Search for the cell housing the specified text and yield its [x, y] center coordinate. 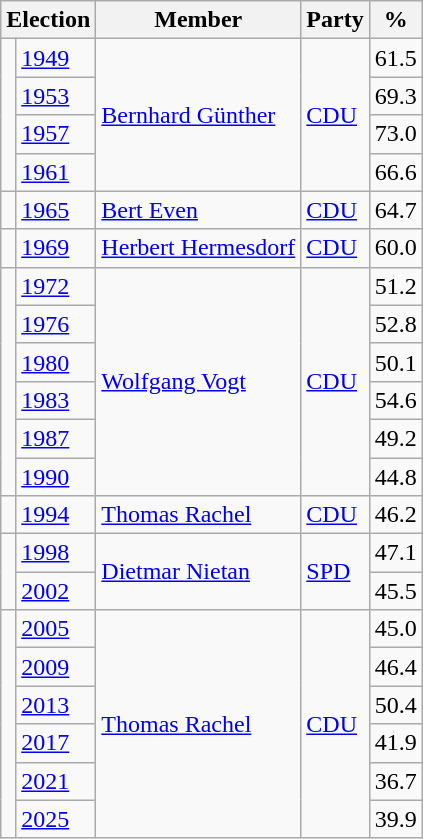
1969 [56, 248]
50.4 [396, 705]
54.6 [396, 400]
% [396, 20]
69.3 [396, 96]
1990 [56, 477]
2025 [56, 819]
1949 [56, 58]
44.8 [396, 477]
1976 [56, 324]
73.0 [396, 134]
1998 [56, 553]
Bert Even [198, 210]
50.1 [396, 362]
2021 [56, 781]
51.2 [396, 286]
49.2 [396, 438]
36.7 [396, 781]
46.2 [396, 515]
45.5 [396, 591]
Election [48, 20]
Member [198, 20]
46.4 [396, 667]
66.6 [396, 172]
60.0 [396, 248]
2005 [56, 629]
1957 [56, 134]
1987 [56, 438]
Herbert Hermesdorf [198, 248]
1994 [56, 515]
2009 [56, 667]
SPD [335, 572]
Party [335, 20]
1980 [56, 362]
1965 [56, 210]
1983 [56, 400]
2017 [56, 743]
2013 [56, 705]
64.7 [396, 210]
1961 [56, 172]
45.0 [396, 629]
1953 [56, 96]
2002 [56, 591]
52.8 [396, 324]
1972 [56, 286]
Bernhard Günther [198, 115]
41.9 [396, 743]
39.9 [396, 819]
Dietmar Nietan [198, 572]
47.1 [396, 553]
Wolfgang Vogt [198, 381]
61.5 [396, 58]
